Detect which cell encompasses the target text, then output its (x, y) center coordinate. 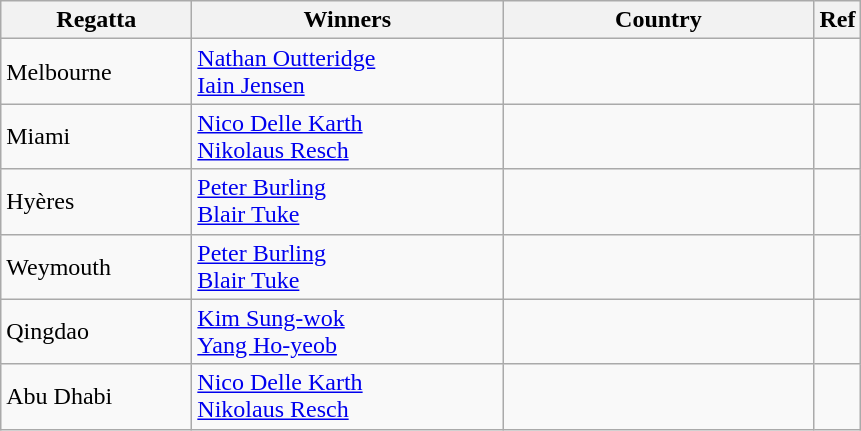
Winners (348, 20)
Ref (838, 20)
Nathan OutteridgeIain Jensen (348, 72)
Weymouth (96, 266)
Miami (96, 136)
Country (658, 20)
Kim Sung-wokYang Ho-yeob (348, 332)
Melbourne (96, 72)
Hyères (96, 202)
Regatta (96, 20)
Qingdao (96, 332)
Abu Dhabi (96, 396)
